Find where the given text appears and provide that cell's center as [x, y] coordinate. 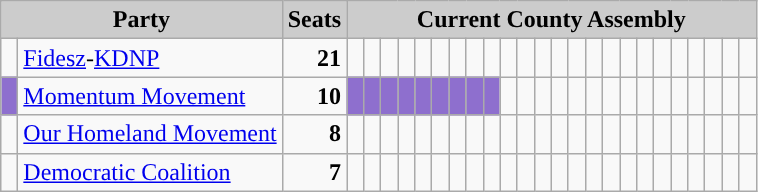
Our Homeland Movement [150, 134]
Fidesz-KDNP [150, 58]
Momentum Movement [150, 96]
8 [314, 134]
7 [314, 172]
Party [142, 20]
Current County Assembly [552, 20]
Seats [314, 20]
21 [314, 58]
10 [314, 96]
Democratic Coalition [150, 172]
